Search for the cell housing the specified text and yield its (x, y) center coordinate. 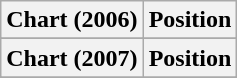
Chart (2006) (72, 20)
Chart (2007) (72, 58)
